Identify which cell holds the provided text, then report its (x, y) central coordinate. 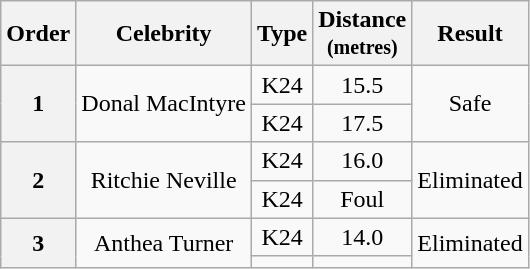
15.5 (362, 85)
Result (470, 34)
Celebrity (164, 34)
Anthea Turner (164, 242)
Ritchie Neville (164, 180)
1 (38, 104)
Distance(metres) (362, 34)
Safe (470, 104)
16.0 (362, 161)
17.5 (362, 123)
2 (38, 180)
Donal MacIntyre (164, 104)
3 (38, 242)
14.0 (362, 237)
Type (282, 34)
Foul (362, 199)
Order (38, 34)
